For the text-containing cell, return its midpoint in [X, Y] coordinate format. 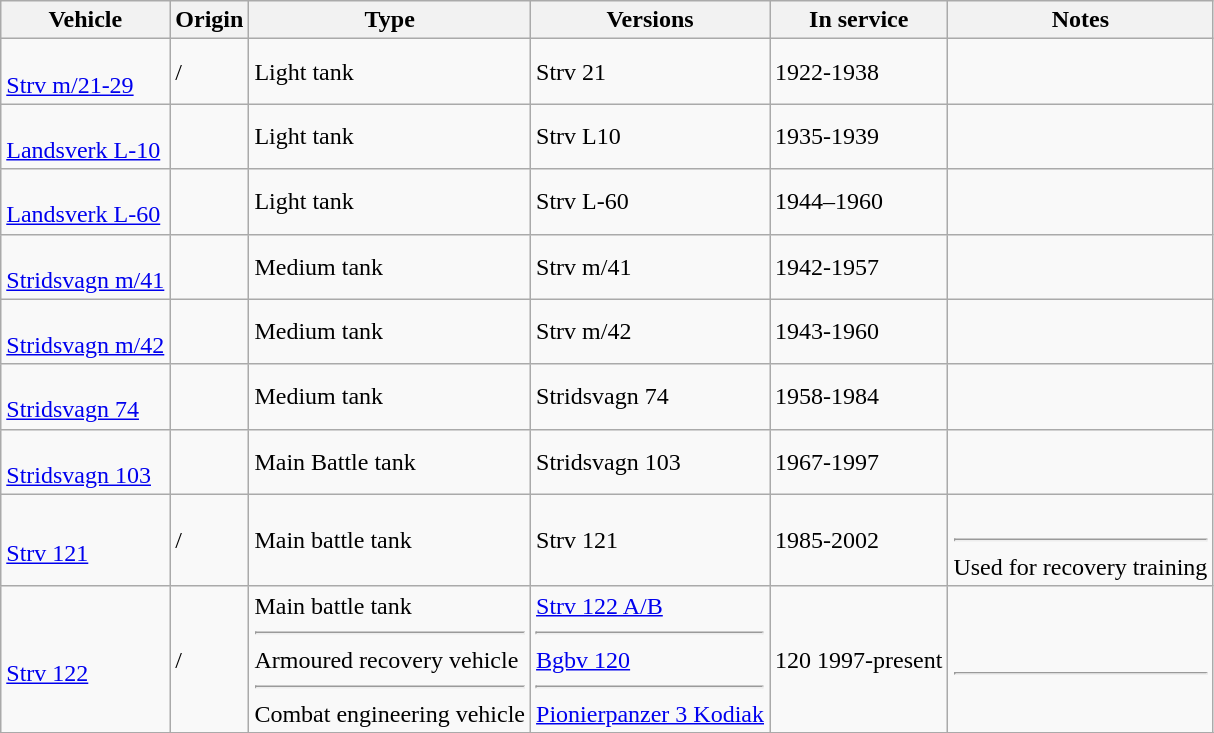
Strv L10 [650, 136]
Main battle tankArmoured recovery vehicleCombat engineering vehicle [390, 659]
1935-1939 [859, 136]
Strv L-60 [650, 202]
1985-2002 [859, 540]
1922-1938 [859, 72]
Vehicle [86, 20]
Type [390, 20]
1958-1984 [859, 396]
Notes [1080, 20]
Strv m/42 [650, 332]
Strv 122 [86, 659]
Main Battle tank [390, 462]
Stridsvagn m/42 [86, 332]
Used for recovery training [1080, 540]
Strv m/41 [650, 266]
Main battle tank [390, 540]
1942-1957 [859, 266]
Strv m/21-29 [86, 72]
Strv 21 [650, 72]
Stridsvagn m/41 [86, 266]
120 1997-present [859, 659]
1943-1960 [859, 332]
Origin [210, 20]
Strv 122 A/B Bgbv 120Pionierpanzer 3 Kodiak [650, 659]
Landsverk L-10 [86, 136]
In service [859, 20]
Landsverk L-60 [86, 202]
1944–1960 [859, 202]
1967-1997 [859, 462]
Versions [650, 20]
